For the text-containing cell, return its midpoint in [X, Y] coordinate format. 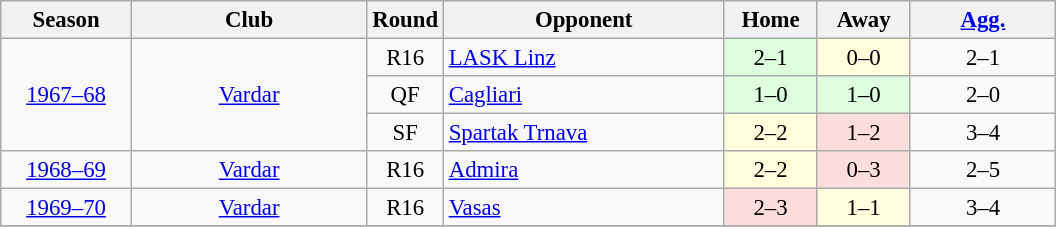
Vasas [584, 208]
1969–70 [66, 208]
SF [405, 133]
Agg. [983, 20]
1–1 [864, 208]
LASK Linz [584, 58]
Cagliari [584, 95]
Away [864, 20]
Club [249, 20]
2–3 [770, 208]
0–3 [864, 170]
Round [405, 20]
Season [66, 20]
QF [405, 95]
Home [770, 20]
Spartak Trnava [584, 133]
1967–68 [66, 96]
1968–69 [66, 170]
1–2 [864, 133]
2–0 [983, 95]
0–0 [864, 58]
2–5 [983, 170]
Opponent [584, 20]
Admira [584, 170]
